Find where the given text appears and provide that cell's center as (x, y) coordinate. 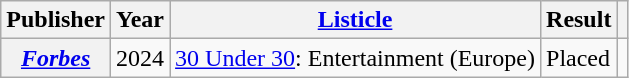
2024 (140, 58)
Listicle (356, 20)
30 Under 30: Entertainment (Europe) (356, 58)
Result (579, 20)
Forbes (56, 58)
Placed (579, 58)
Year (140, 20)
Publisher (56, 20)
